Identify which cell holds the provided text, then report its (x, y) central coordinate. 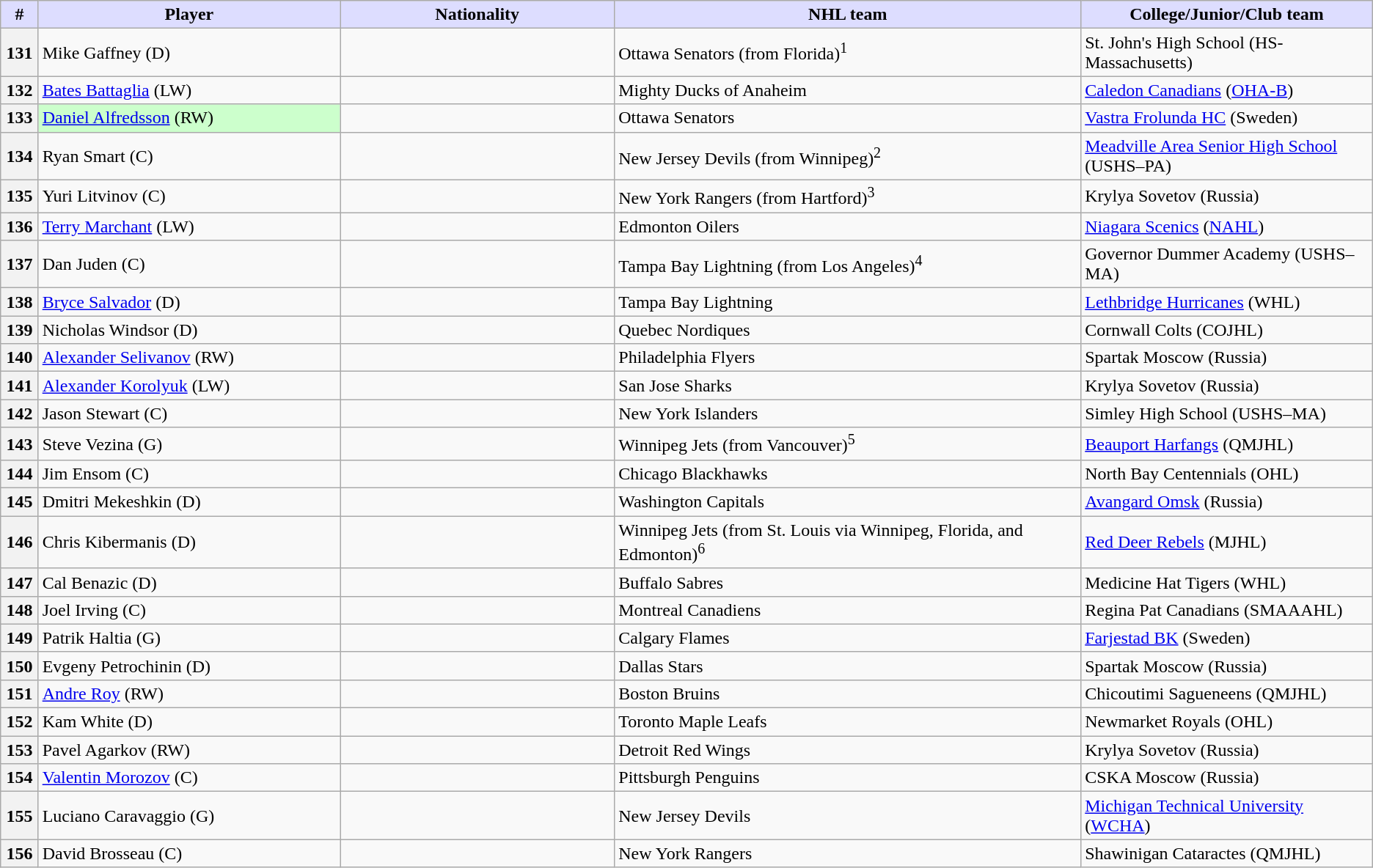
North Bay Centennials (OHL) (1227, 474)
Steve Vezina (G) (189, 444)
144 (19, 474)
Regina Pat Canadians (SMAAAHL) (1227, 610)
Jason Stewart (C) (189, 413)
Chris Kibermanis (D) (189, 542)
Valentin Morozov (C) (189, 778)
Mighty Ducks of Anaheim (848, 90)
Shawinigan Cataractes (QMJHL) (1227, 853)
Alexander Korolyuk (LW) (189, 386)
CSKA Moscow (Russia) (1227, 778)
Nationality (477, 15)
New Jersey Devils (from Winnipeg)2 (848, 155)
145 (19, 502)
St. John's High School (HS-Massachusetts) (1227, 53)
Toronto Maple Leafs (848, 722)
147 (19, 582)
Yuri Litvinov (C) (189, 196)
Winnipeg Jets (from Vancouver)5 (848, 444)
Dmitri Mekeshkin (D) (189, 502)
131 (19, 53)
Mike Gaffney (D) (189, 53)
142 (19, 413)
140 (19, 358)
Ottawa Senators (from Florida)1 (848, 53)
134 (19, 155)
Alexander Selivanov (RW) (189, 358)
Tampa Bay Lightning (from Los Angeles)4 (848, 264)
Chicago Blackhawks (848, 474)
Boston Bruins (848, 694)
New York Islanders (848, 413)
David Brosseau (C) (189, 853)
Buffalo Sabres (848, 582)
New York Rangers (from Hartford)3 (848, 196)
Ottawa Senators (848, 118)
Cornwall Colts (COJHL) (1227, 330)
Ryan Smart (C) (189, 155)
Jim Ensom (C) (189, 474)
143 (19, 444)
Winnipeg Jets (from St. Louis via Winnipeg, Florida, and Edmonton)6 (848, 542)
Beauport Harfangs (QMJHL) (1227, 444)
146 (19, 542)
Vastra Frolunda HC (Sweden) (1227, 118)
Red Deer Rebels (MJHL) (1227, 542)
Newmarket Royals (OHL) (1227, 722)
College/Junior/Club team (1227, 15)
Medicine Hat Tigers (WHL) (1227, 582)
152 (19, 722)
156 (19, 853)
Bryce Salvador (D) (189, 302)
Simley High School (USHS–MA) (1227, 413)
Chicoutimi Sagueneens (QMJHL) (1227, 694)
Joel Irving (C) (189, 610)
Player (189, 15)
Daniel Alfredsson (RW) (189, 118)
138 (19, 302)
Patrik Haltia (G) (189, 638)
Niagara Scenics (NAHL) (1227, 227)
New Jersey Devils (848, 815)
Farjestad BK (Sweden) (1227, 638)
Bates Battaglia (LW) (189, 90)
155 (19, 815)
151 (19, 694)
# (19, 15)
136 (19, 227)
133 (19, 118)
139 (19, 330)
Andre Roy (RW) (189, 694)
Dan Juden (C) (189, 264)
Tampa Bay Lightning (848, 302)
Michigan Technical University (WCHA) (1227, 815)
154 (19, 778)
Evgeny Petrochinin (D) (189, 666)
Quebec Nordiques (848, 330)
141 (19, 386)
137 (19, 264)
Edmonton Oilers (848, 227)
135 (19, 196)
NHL team (848, 15)
Terry Marchant (LW) (189, 227)
Nicholas Windsor (D) (189, 330)
Detroit Red Wings (848, 750)
Dallas Stars (848, 666)
New York Rangers (848, 853)
Meadville Area Senior High School (USHS–PA) (1227, 155)
150 (19, 666)
Avangard Omsk (Russia) (1227, 502)
Kam White (D) (189, 722)
Caledon Canadians (OHA-B) (1227, 90)
Washington Capitals (848, 502)
148 (19, 610)
Calgary Flames (848, 638)
Luciano Caravaggio (G) (189, 815)
Philadelphia Flyers (848, 358)
Cal Benazic (D) (189, 582)
Pittsburgh Penguins (848, 778)
San Jose Sharks (848, 386)
153 (19, 750)
Pavel Agarkov (RW) (189, 750)
132 (19, 90)
Governor Dummer Academy (USHS–MA) (1227, 264)
Montreal Canadiens (848, 610)
149 (19, 638)
Lethbridge Hurricanes (WHL) (1227, 302)
